Capture the cell that displays the provided text and extract its [x, y] central coordinate. 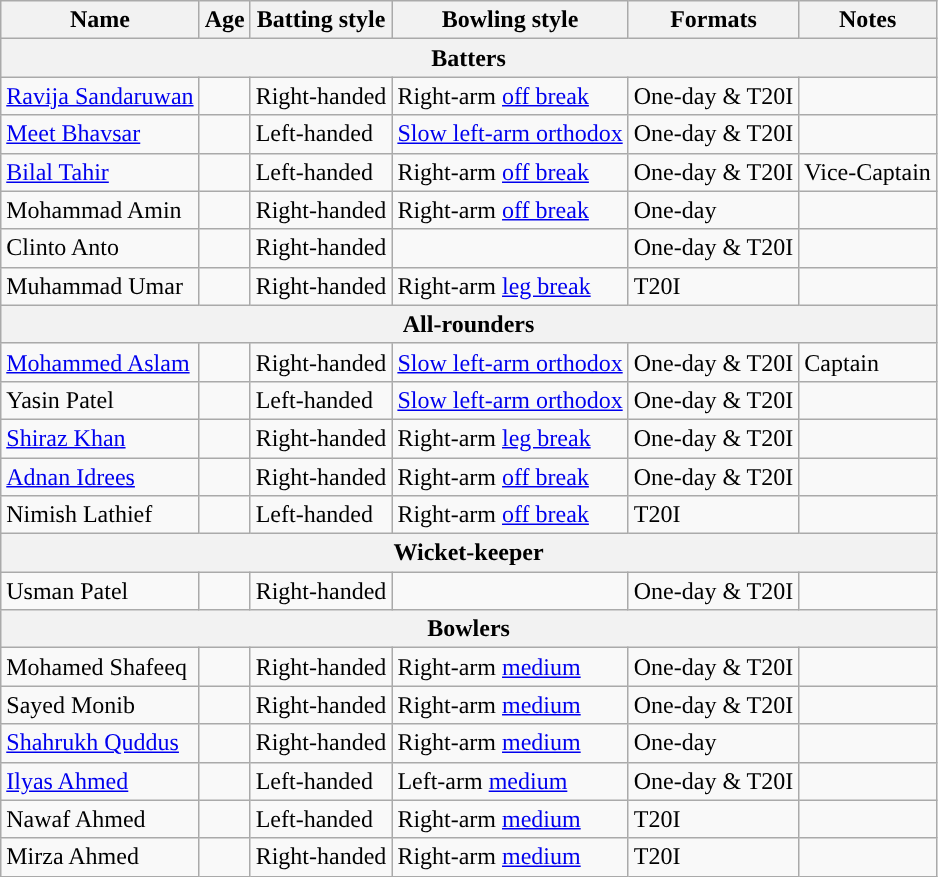
Bowlers [469, 629]
Usman Patel [100, 591]
Nimish Lathief [100, 515]
Ravija Sandaruwan [100, 96]
Mohammed Aslam [100, 362]
Yasin Patel [100, 400]
Meet Bhavsar [100, 134]
Captain [868, 362]
Clinto Anto [100, 248]
Ilyas Ahmed [100, 781]
All-rounders [469, 324]
Adnan Idrees [100, 477]
Age [224, 20]
Mohammad Amin [100, 210]
Vice-Captain [868, 172]
Name [100, 20]
Batting style [321, 20]
Sayed Monib [100, 705]
Formats [714, 20]
Muhammad Umar [100, 286]
Bilal Tahir [100, 172]
Shahrukh Quddus [100, 743]
Wicket-keeper [469, 553]
Notes [868, 20]
Left-arm medium [510, 781]
Mohamed Shafeeq [100, 667]
Batters [469, 58]
Mirza Ahmed [100, 857]
Shiraz Khan [100, 438]
Nawaf Ahmed [100, 819]
Bowling style [510, 20]
